Return (X, Y) of the center of cell containing provided text 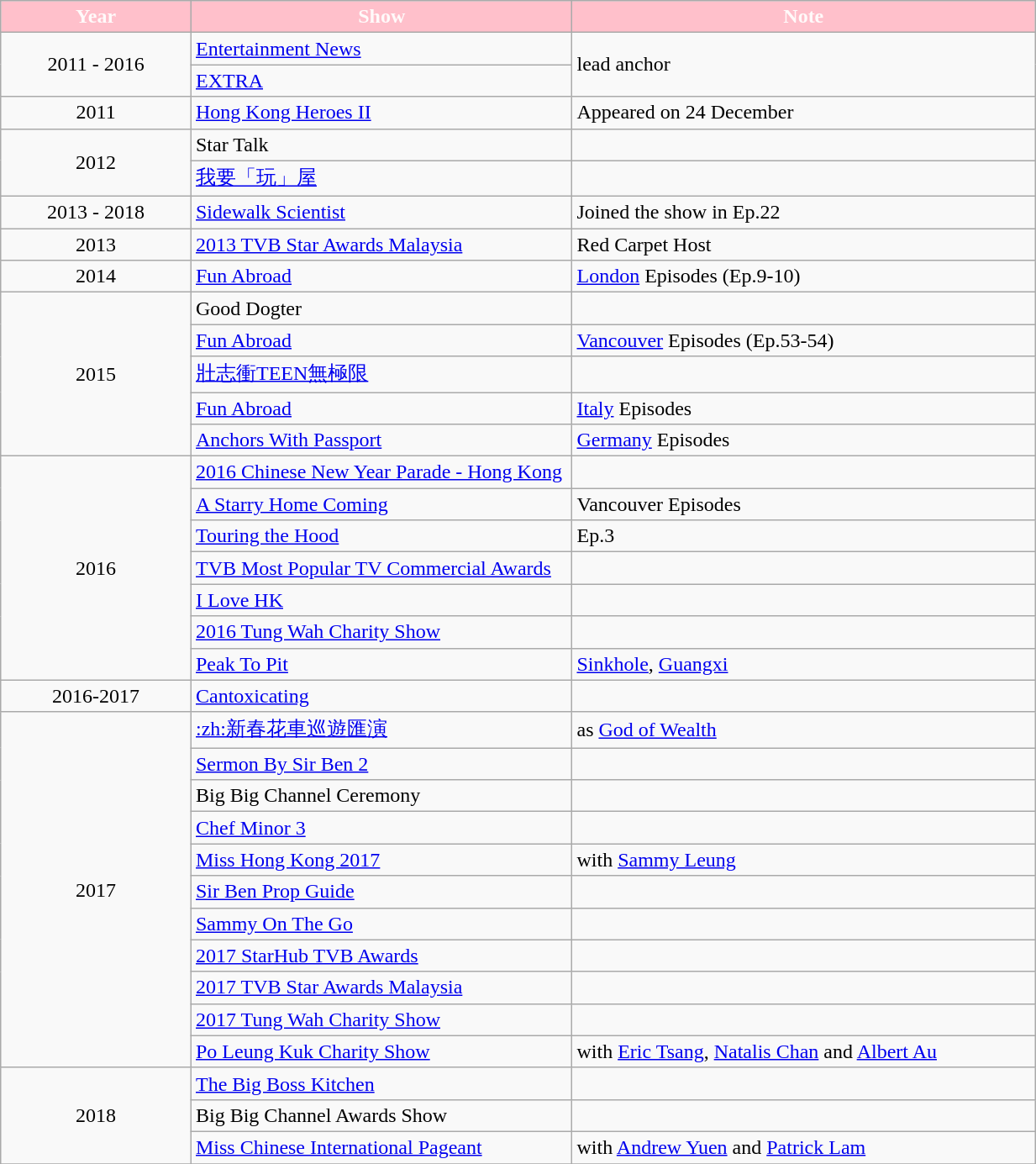
TVB Most Popular TV Commercial Awards (381, 568)
Sidewalk Scientist (381, 213)
Vancouver Episodes (Ep.53-54) (803, 340)
Vancouver Episodes (803, 504)
Sammy On The Go (381, 924)
2011 - 2016 (96, 65)
A Starry Home Coming (381, 504)
Sermon By Sir Ben 2 (381, 764)
Star Talk (381, 145)
Peak To Pit (381, 664)
2017 (96, 889)
壯志衝TEEN無極限 (381, 375)
2014 (96, 277)
Note (803, 17)
Year (96, 17)
2013 - 2018 (96, 213)
Good Dogter (381, 308)
with Eric Tsang, Natalis Chan and Albert Au (803, 1051)
Po Leung Kuk Charity Show (381, 1051)
2016 (96, 568)
:zh:新春花車巡遊匯演 (381, 729)
Joined the show in Ep.22 (803, 213)
Miss Chinese International Pageant (381, 1147)
Touring the Hood (381, 536)
2018 (96, 1115)
The Big Boss Kitchen (381, 1083)
EXTRA (381, 81)
Entertainment News (381, 49)
Sir Ben Prop Guide (381, 892)
2011 (96, 113)
London Episodes (Ep.9-10) (803, 277)
我要「玩」屋 (381, 178)
Germany Episodes (803, 440)
with Sammy Leung (803, 860)
Sinkhole, Guangxi (803, 664)
as God of Wealth (803, 729)
Appeared on 24 December (803, 113)
Cantoxicating (381, 696)
2017 Tung Wah Charity Show (381, 1019)
lead anchor (803, 65)
2015 (96, 375)
Miss Hong Kong 2017 (381, 860)
2017 TVB Star Awards Malaysia (381, 988)
Show (381, 17)
Chef Minor 3 (381, 828)
Anchors With Passport (381, 440)
Big Big Channel Awards Show (381, 1115)
Big Big Channel Ceremony (381, 796)
2016 Tung Wah Charity Show (381, 632)
2013 TVB Star Awards Malaysia (381, 245)
with Andrew Yuen and Patrick Lam (803, 1147)
2016-2017 (96, 696)
2017 StarHub TVB Awards (381, 956)
I Love HK (381, 600)
Italy Episodes (803, 408)
2016 Chinese New Year Parade - Hong Kong (381, 472)
Ep.3 (803, 536)
2013 (96, 245)
Hong Kong Heroes II (381, 113)
Red Carpet Host (803, 245)
2012 (96, 163)
